Return [x, y] of the center of cell containing provided text 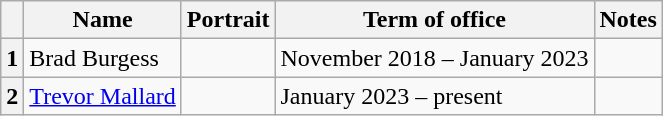
Term of office [434, 20]
January 2023 – present [434, 96]
Trevor Mallard [103, 96]
1 [12, 58]
Portrait [228, 20]
Name [103, 20]
Notes [628, 20]
2 [12, 96]
November 2018 – January 2023 [434, 58]
Brad Burgess [103, 58]
